Identify which cell holds the provided text, then report its (X, Y) central coordinate. 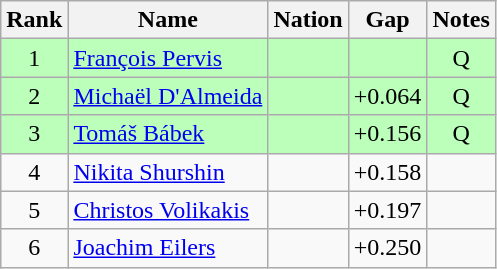
Rank (34, 20)
Joachim Eilers (168, 248)
3 (34, 134)
+0.250 (388, 248)
5 (34, 210)
Name (168, 20)
+0.064 (388, 96)
Notes (461, 20)
Tomáš Bábek (168, 134)
Christos Volikakis (168, 210)
Nation (308, 20)
6 (34, 248)
Nikita Shurshin (168, 172)
Gap (388, 20)
François Pervis (168, 58)
+0.197 (388, 210)
Michaël D'Almeida (168, 96)
+0.156 (388, 134)
+0.158 (388, 172)
4 (34, 172)
1 (34, 58)
2 (34, 96)
